Extract the (X, Y) coordinate from the center of the cell holding the provided text.  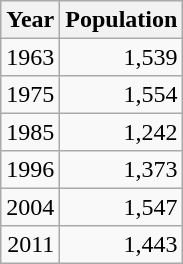
2011 (30, 244)
1,443 (122, 244)
1996 (30, 170)
1,539 (122, 56)
1963 (30, 56)
1,547 (122, 206)
1,554 (122, 94)
Year (30, 20)
2004 (30, 206)
1,242 (122, 132)
1,373 (122, 170)
1985 (30, 132)
Population (122, 20)
1975 (30, 94)
